Return the [X, Y] coordinate for the center point of the cell that contains the specified text.  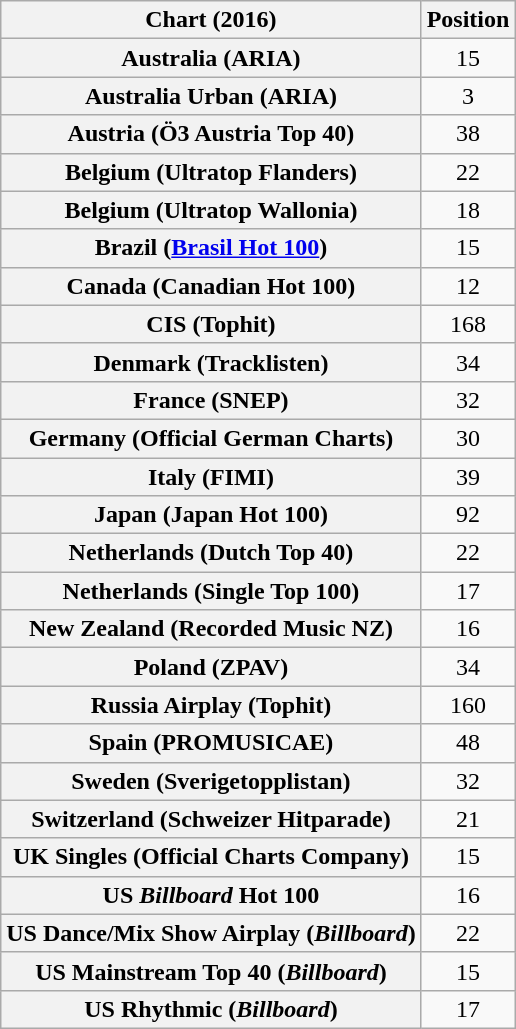
Position [468, 20]
CIS (Tophit) [211, 324]
Japan (Japan Hot 100) [211, 515]
21 [468, 819]
Sweden (Sverigetopplistan) [211, 781]
Russia Airplay (Tophit) [211, 705]
39 [468, 477]
168 [468, 324]
Switzerland (Schweizer Hitparade) [211, 819]
Austria (Ö3 Austria Top 40) [211, 134]
US Dance/Mix Show Airplay (Billboard) [211, 933]
New Zealand (Recorded Music NZ) [211, 629]
38 [468, 134]
Belgium (Ultratop Wallonia) [211, 210]
12 [468, 286]
France (SNEP) [211, 400]
Australia (ARIA) [211, 58]
Canada (Canadian Hot 100) [211, 286]
Poland (ZPAV) [211, 667]
Netherlands (Single Top 100) [211, 591]
92 [468, 515]
Belgium (Ultratop Flanders) [211, 172]
Spain (PROMUSICAE) [211, 743]
Chart (2016) [211, 20]
18 [468, 210]
Denmark (Tracklisten) [211, 362]
160 [468, 705]
Australia Urban (ARIA) [211, 96]
Netherlands (Dutch Top 40) [211, 553]
3 [468, 96]
Brazil (Brasil Hot 100) [211, 248]
48 [468, 743]
Italy (FIMI) [211, 477]
US Mainstream Top 40 (Billboard) [211, 971]
30 [468, 438]
UK Singles (Official Charts Company) [211, 857]
US Billboard Hot 100 [211, 895]
US Rhythmic (Billboard) [211, 1009]
Germany (Official German Charts) [211, 438]
